Find where the given text appears and provide that cell's center as (x, y) coordinate. 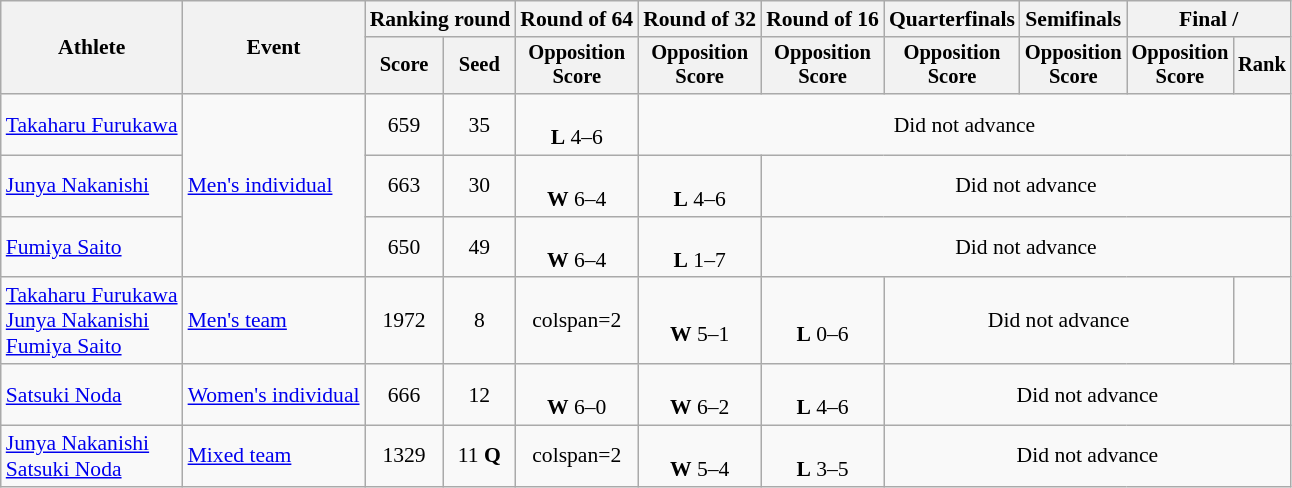
8 (479, 322)
Men's individual (274, 186)
49 (479, 248)
Final / (1209, 19)
Fumiya Saito (92, 248)
Rank (1262, 66)
1972 (404, 322)
Score (404, 66)
Seed (479, 66)
Semifinals (1074, 19)
Athlete (92, 48)
Ranking round (440, 19)
659 (404, 124)
Quarterfinals (952, 19)
W 6–2 (700, 394)
Junya Nakanishi (92, 186)
1329 (404, 456)
Junya NakanishiSatsuki Noda (92, 456)
30 (479, 186)
Round of 64 (576, 19)
W 5–1 (700, 322)
650 (404, 248)
Men's team (274, 322)
Event (274, 48)
L 1–7 (700, 248)
11 Q (479, 456)
Takaharu Furukawa (92, 124)
Round of 32 (700, 19)
Round of 16 (822, 19)
Women's individual (274, 394)
12 (479, 394)
W 5–4 (700, 456)
L 0–6 (822, 322)
663 (404, 186)
35 (479, 124)
W 6–0 (576, 394)
L 3–5 (822, 456)
666 (404, 394)
Satsuki Noda (92, 394)
Takaharu FurukawaJunya NakanishiFumiya Saito (92, 322)
Mixed team (274, 456)
